Search for the cell housing the specified text and yield its (X, Y) center coordinate. 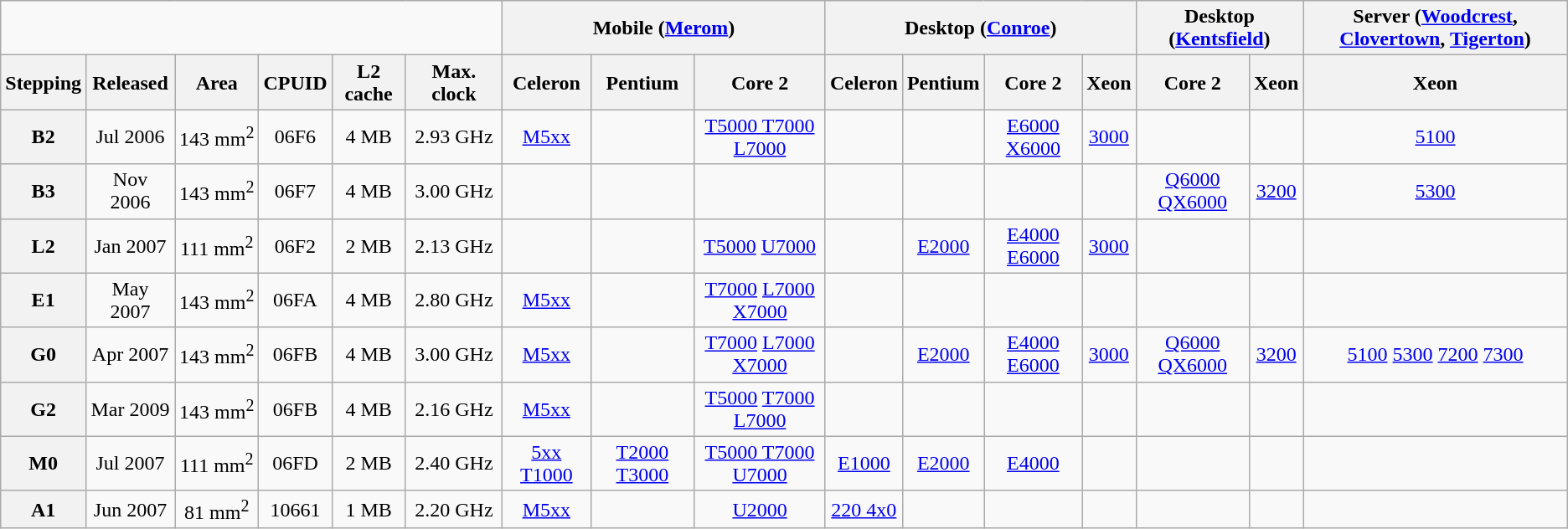
10661 (295, 509)
06FA (295, 300)
Server (Woodcrest, Clovertown, Tigerton) (1436, 28)
E6000 X6000 (1034, 137)
U2000 (761, 509)
06F2 (295, 246)
Jan 2007 (131, 246)
06F6 (295, 137)
A1 (44, 509)
81 mm2 (217, 509)
06FD (295, 464)
G0 (44, 355)
E4000 (1034, 464)
Desktop (Kentsfield) (1220, 28)
B3 (44, 191)
Jul 2007 (131, 464)
E1000 (864, 464)
2.40 GHz (454, 464)
5100 (1436, 137)
CPUID (295, 82)
L2 cache (369, 82)
220 4x0 (864, 509)
Released (131, 82)
Max. clock (454, 82)
Mobile (Merom) (664, 28)
2.93 GHz (454, 137)
2.16 GHz (454, 408)
Desktop (Conroe) (980, 28)
5300 (1436, 191)
G2 (44, 408)
Area (217, 82)
5100 5300 7200 7300 (1436, 355)
2.80 GHz (454, 300)
Jul 2006 (131, 137)
B2 (44, 137)
E1 (44, 300)
Apr 2007 (131, 355)
Jun 2007 (131, 509)
Nov 2006 (131, 191)
Stepping (44, 82)
T2000 T3000 (642, 464)
May 2007 (131, 300)
L2 (44, 246)
06F7 (295, 191)
T5000 U7000 (761, 246)
T5000 T7000 U7000 (761, 464)
5xx T1000 (547, 464)
2.13 GHz (454, 246)
2.20 GHz (454, 509)
Mar 2009 (131, 408)
1 MB (369, 509)
M0 (44, 464)
